From the cell containing the given text, extract its center point as (x, y) coordinate. 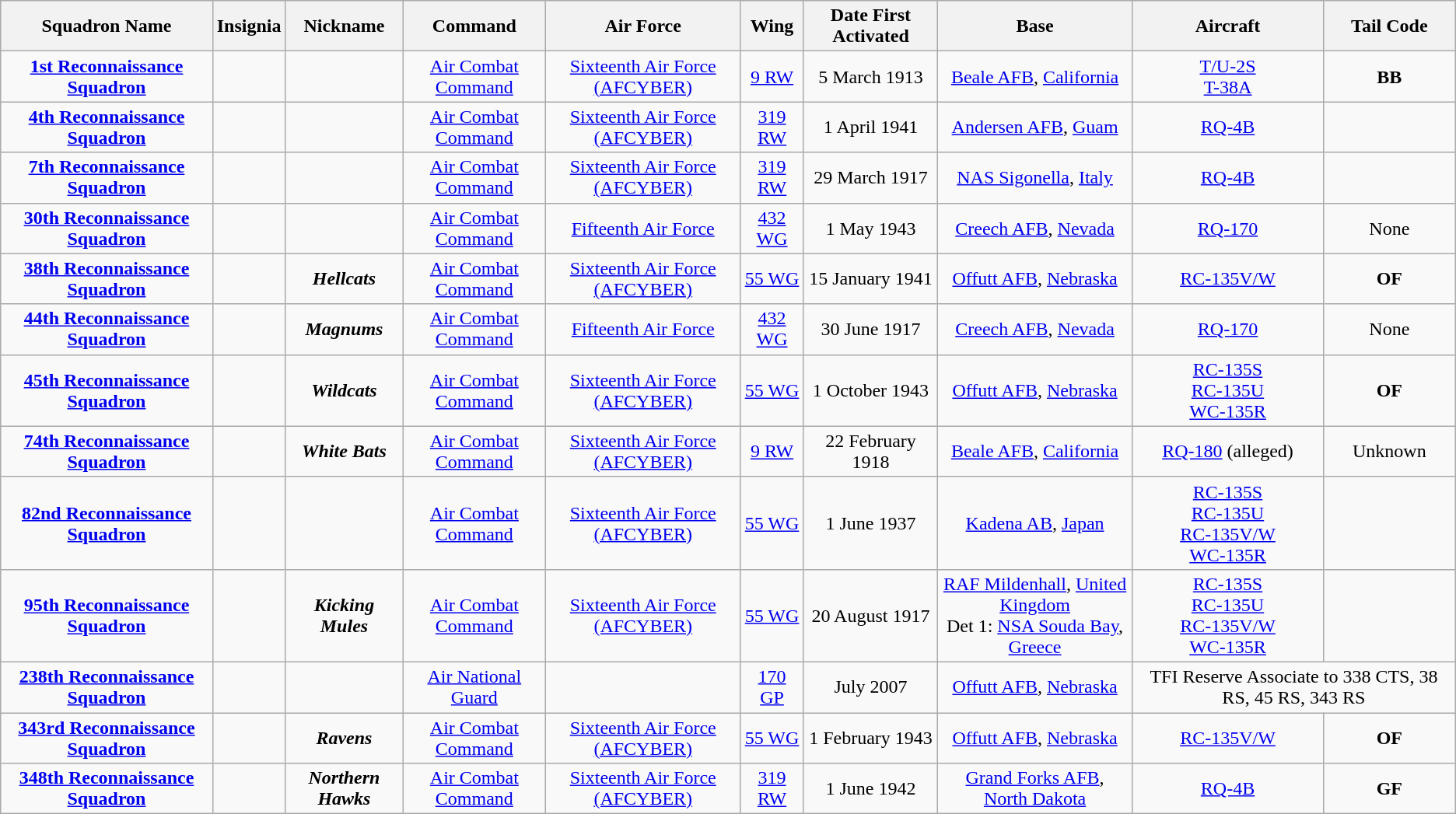
T/U-2ST-38A (1228, 76)
Air Force (643, 26)
82nd Reconnaissance Squadron (107, 522)
30th Reconnaissance Squadron (107, 229)
Ravens (344, 737)
44th Reconnaissance Squadron (107, 330)
Base (1035, 26)
NAS Sigonella, Italy (1035, 177)
29 March 1917 (870, 177)
Command (474, 26)
Andersen AFB, Guam (1035, 128)
348th Reconnaissance Squadron (107, 788)
1 February 1943 (870, 737)
Insignia (249, 26)
Wildcats (344, 390)
38th Reconnaissance Squadron (107, 278)
7th Reconnaissance Squadron (107, 177)
Air National Guard (474, 687)
Date First Activated (870, 26)
74th Reconnaissance Squadron (107, 451)
238th Reconnaissance Squadron (107, 687)
RC-135SRC-135UWC-135R (1228, 390)
1 May 1943 (870, 229)
Tail Code (1389, 26)
15 January 1941 (870, 278)
45th Reconnaissance Squadron (107, 390)
Kadena AB, Japan (1035, 522)
1 October 1943 (870, 390)
Squadron Name (107, 26)
TFI Reserve Associate to 338 CTS, 38 RS, 45 RS, 343 RS (1294, 687)
Kicking Mules (344, 616)
Wing (772, 26)
1 June 1942 (870, 788)
22 February 1918 (870, 451)
RQ-180 (alleged) (1228, 451)
170 GP (772, 687)
1st Reconnaissance Squadron (107, 76)
Magnums (344, 330)
Nickname (344, 26)
4th Reconnaissance Squadron (107, 128)
20 August 1917 (870, 616)
BB (1389, 76)
1 April 1941 (870, 128)
343rd Reconnaissance Squadron (107, 737)
July 2007 (870, 687)
GF (1389, 788)
Aircraft (1228, 26)
Northern Hawks (344, 788)
1 June 1937 (870, 522)
30 June 1917 (870, 330)
5 March 1913 (870, 76)
Grand Forks AFB, North Dakota (1035, 788)
Hellcats (344, 278)
Unknown (1389, 451)
95th Reconnaissance Squadron (107, 616)
RAF Mildenhall, United KingdomDet 1: NSA Souda Bay, Greece (1035, 616)
White Bats (344, 451)
